Scan for the cell matching the given text and deliver its [X, Y] coordinate at center. 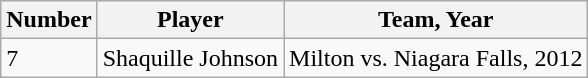
Shaquille Johnson [190, 58]
7 [49, 58]
Milton vs. Niagara Falls, 2012 [436, 58]
Team, Year [436, 20]
Player [190, 20]
Number [49, 20]
